Detect which cell encompasses the target text, then output its (x, y) center coordinate. 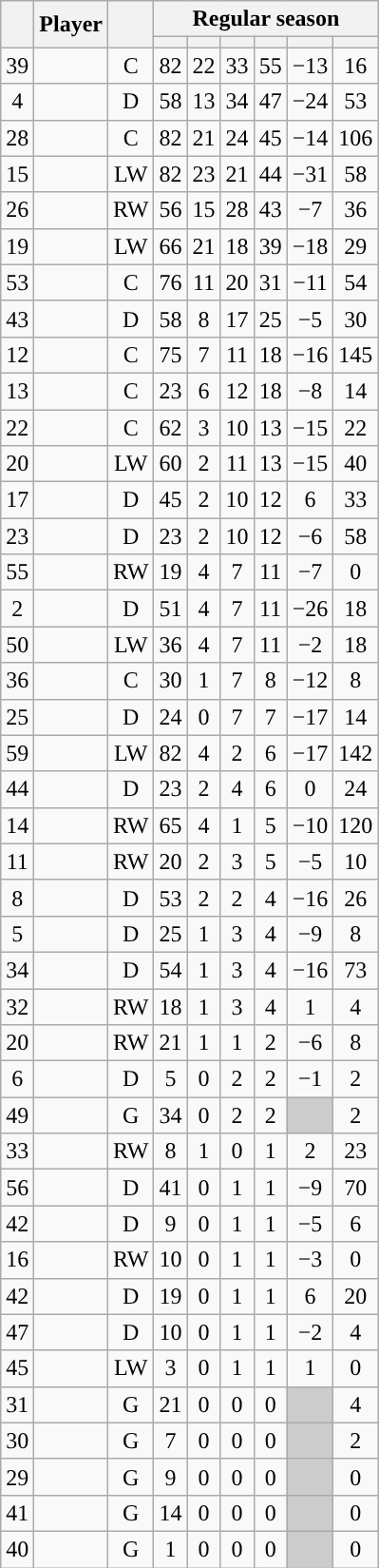
−12 (310, 681)
70 (355, 1188)
−13 (310, 66)
76 (171, 282)
59 (17, 753)
60 (171, 464)
62 (171, 427)
49 (17, 1115)
−10 (310, 825)
−3 (310, 1260)
75 (171, 355)
−1 (310, 1079)
51 (171, 609)
−26 (310, 609)
145 (355, 355)
32 (17, 1007)
73 (355, 970)
−24 (310, 102)
Regular season (266, 19)
−11 (310, 282)
106 (355, 138)
66 (171, 246)
65 (171, 825)
Player (71, 25)
−14 (310, 138)
142 (355, 753)
120 (355, 825)
−18 (310, 246)
−8 (310, 391)
50 (17, 645)
−31 (310, 174)
